Capture the cell that displays the provided text and extract its [X, Y] central coordinate. 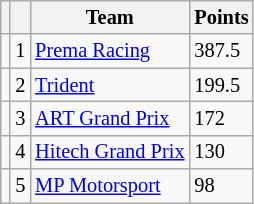
130 [221, 152]
199.5 [221, 85]
MP Motorsport [110, 186]
3 [20, 118]
2 [20, 85]
98 [221, 186]
172 [221, 118]
ART Grand Prix [110, 118]
387.5 [221, 51]
Trident [110, 85]
5 [20, 186]
Prema Racing [110, 51]
Hitech Grand Prix [110, 152]
Team [110, 17]
4 [20, 152]
1 [20, 51]
Points [221, 17]
